Search for the cell housing the specified text and yield its [x, y] center coordinate. 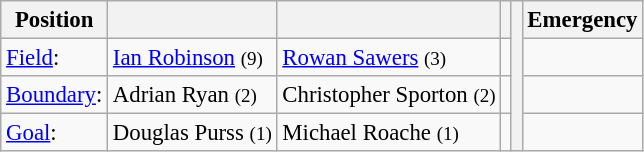
Christopher Sporton (2) [389, 95]
Douglas Purss (1) [192, 133]
Michael Roache (1) [389, 133]
Goal: [54, 133]
Boundary: [54, 95]
Position [54, 20]
Ian Robinson (9) [192, 58]
Field: [54, 58]
Adrian Ryan (2) [192, 95]
Emergency [582, 20]
Rowan Sawers (3) [389, 58]
